Identify which cell holds the provided text, then report its (x, y) central coordinate. 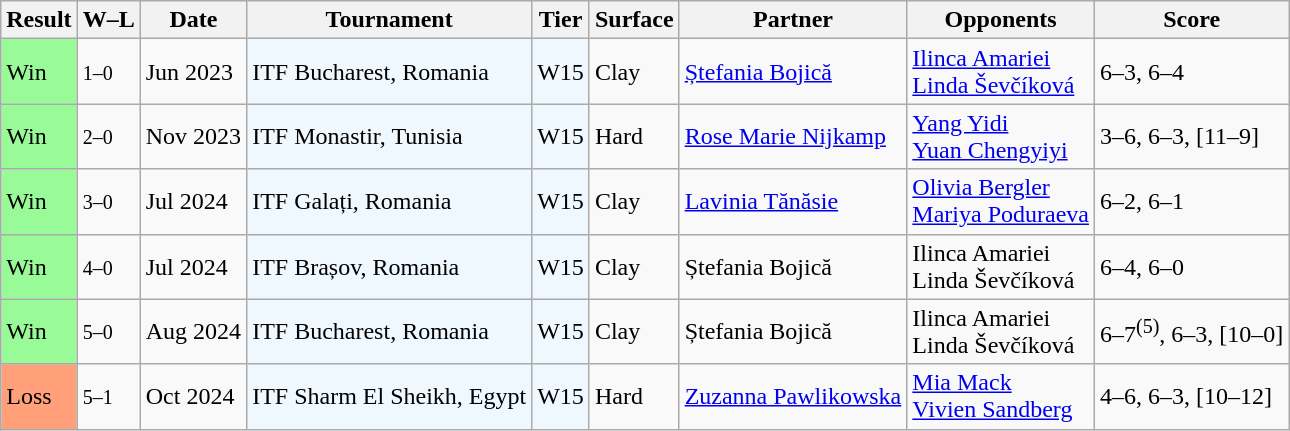
ITF Galați, Romania (390, 202)
ITF Brașov, Romania (390, 266)
Loss (39, 396)
W–L (108, 20)
4–0 (108, 266)
Partner (793, 20)
Olivia Bergler Mariya Poduraeva (1001, 202)
6–4, 6–0 (1191, 266)
Tier (561, 20)
Rose Marie Nijkamp (793, 136)
6–2, 6–1 (1191, 202)
Surface (634, 20)
Opponents (1001, 20)
Jun 2023 (193, 72)
Aug 2024 (193, 332)
Lavinia Tănăsie (793, 202)
3–6, 6–3, [11–9] (1191, 136)
6–3, 6–4 (1191, 72)
1–0 (108, 72)
ITF Sharm El Sheikh, Egypt (390, 396)
2–0 (108, 136)
4–6, 6–3, [10–12] (1191, 396)
Result (39, 20)
3–0 (108, 202)
Oct 2024 (193, 396)
Tournament (390, 20)
Nov 2023 (193, 136)
Mia Mack Vivien Sandberg (1001, 396)
Score (1191, 20)
5–1 (108, 396)
ITF Monastir, Tunisia (390, 136)
Yang Yidi Yuan Chengyiyi (1001, 136)
6–7(5), 6–3, [10–0] (1191, 332)
Zuzanna Pawlikowska (793, 396)
5–0 (108, 332)
Date (193, 20)
